Identify which cell holds the provided text, then report its [X, Y] central coordinate. 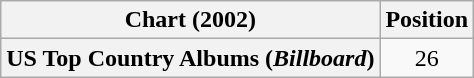
26 [427, 58]
Chart (2002) [190, 20]
Position [427, 20]
US Top Country Albums (Billboard) [190, 58]
